Determine the [x, y] coordinate at the center of the cell enclosing the given text.  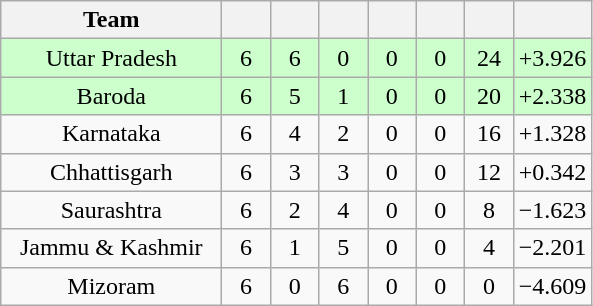
16 [490, 134]
Saurashtra [112, 210]
+0.342 [552, 172]
Mizoram [112, 286]
−1.623 [552, 210]
Uttar Pradesh [112, 58]
+2.338 [552, 96]
Chhattisgarh [112, 172]
Team [112, 20]
−4.609 [552, 286]
20 [490, 96]
−2.201 [552, 248]
Karnataka [112, 134]
12 [490, 172]
Baroda [112, 96]
8 [490, 210]
Jammu & Kashmir [112, 248]
24 [490, 58]
+3.926 [552, 58]
+1.328 [552, 134]
